Search for the cell housing the specified text and yield its [X, Y] center coordinate. 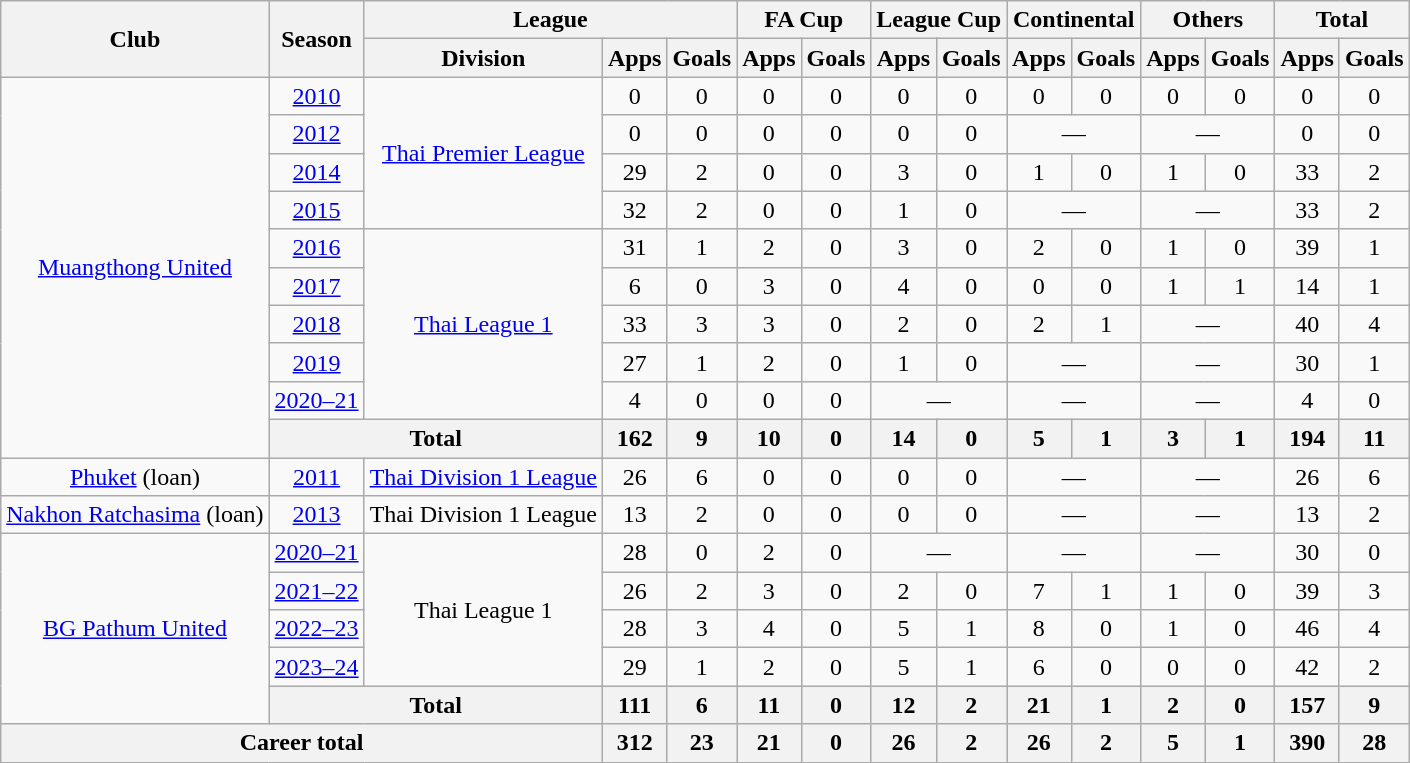
2013 [316, 515]
League Cup [939, 20]
Club [135, 39]
2017 [316, 286]
BG Pathum United [135, 629]
Season [316, 39]
390 [1307, 743]
162 [634, 438]
157 [1307, 705]
40 [1307, 324]
2016 [316, 248]
2019 [316, 362]
111 [634, 705]
Division [483, 58]
7 [1039, 591]
Muangthong United [135, 268]
32 [634, 210]
Others [1208, 20]
2018 [316, 324]
League [550, 20]
27 [634, 362]
23 [702, 743]
Phuket (loan) [135, 477]
194 [1307, 438]
2014 [316, 172]
Thai Premier League [483, 153]
2011 [316, 477]
12 [904, 705]
46 [1307, 629]
8 [1039, 629]
2021–22 [316, 591]
2022–23 [316, 629]
312 [634, 743]
2012 [316, 134]
42 [1307, 667]
2023–24 [316, 667]
31 [634, 248]
2010 [316, 96]
FA Cup [804, 20]
Continental [1074, 20]
10 [769, 438]
Career total [302, 743]
Nakhon Ratchasima (loan) [135, 515]
2015 [316, 210]
